Provide the [X, Y] coordinate of the cell's center where the given text is located.  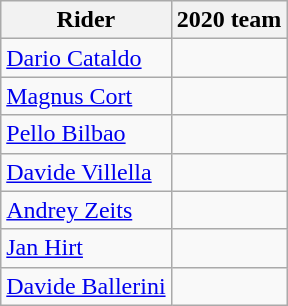
Pello Bilbao [86, 134]
Jan Hirt [86, 248]
Dario Cataldo [86, 58]
Davide Villella [86, 172]
2020 team [229, 20]
Rider [86, 20]
Davide Ballerini [86, 286]
Magnus Cort [86, 96]
Andrey Zeits [86, 210]
